Pinpoint the cell where the given text exists, returning its [X, Y] midpoint coordinate. 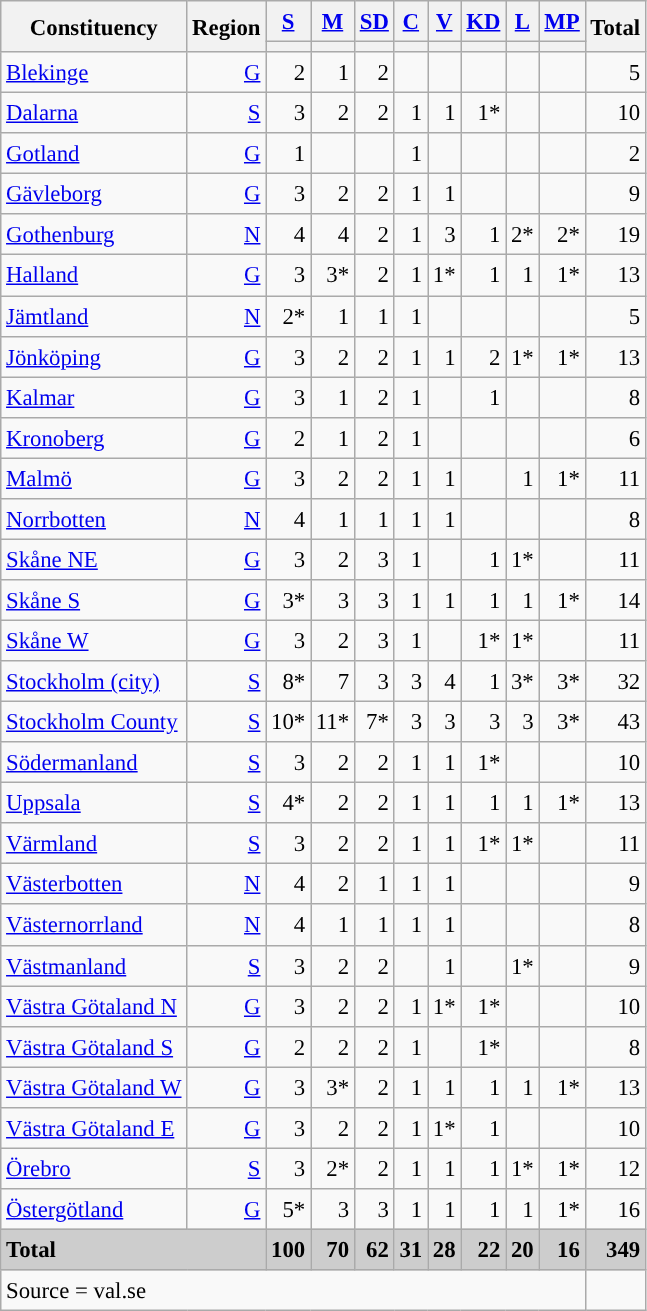
C [410, 22]
100 [288, 1250]
Gävleborg [94, 194]
Skåne NE [94, 560]
7 [332, 682]
32 [615, 682]
31 [410, 1250]
19 [615, 234]
Stockholm County [94, 722]
4* [288, 804]
Halland [94, 276]
Uppsala [94, 804]
Södermanland [94, 762]
22 [484, 1250]
M [332, 22]
Constituency [94, 26]
Västernorrland [94, 926]
10* [288, 722]
Jönköping [94, 356]
Örebro [94, 1168]
Dalarna [94, 114]
Västra Götaland S [94, 1046]
Kronoberg [94, 438]
Stockholm (city) [94, 682]
7* [374, 722]
Västra Götaland E [94, 1128]
14 [615, 600]
SD [374, 22]
Skåne W [94, 640]
Malmö [94, 478]
Värmland [94, 844]
Gothenburg [94, 234]
MP [562, 22]
Skåne S [94, 600]
Västra Götaland N [94, 1006]
12 [615, 1168]
V [444, 22]
Kalmar [94, 398]
Region [226, 26]
28 [444, 1250]
8* [288, 682]
Östergötland [94, 1210]
62 [374, 1250]
KD [484, 22]
Source = val.se [293, 1290]
6 [615, 438]
L [522, 22]
Norrbotten [94, 520]
Gotland [94, 154]
Västmanland [94, 966]
349 [615, 1250]
Blekinge [94, 72]
Västra Götaland W [94, 1088]
Jämtland [94, 316]
70 [332, 1250]
11* [332, 722]
20 [522, 1250]
43 [615, 722]
5* [288, 1210]
Västerbotten [94, 884]
